Provide the [X, Y] coordinate of the cell's center where the given text is located.  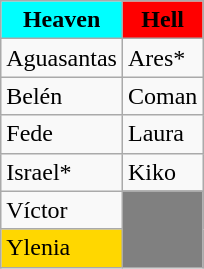
Ylenia [62, 248]
Fede [62, 134]
Víctor [62, 210]
Laura [162, 134]
Israel* [62, 172]
Heaven [62, 20]
Hell [162, 20]
Belén [62, 96]
Aguasantas [62, 58]
Coman [162, 96]
Kiko [162, 172]
Ares* [162, 58]
